Provide the (x, y) coordinate of the cell's center where the given text is located.  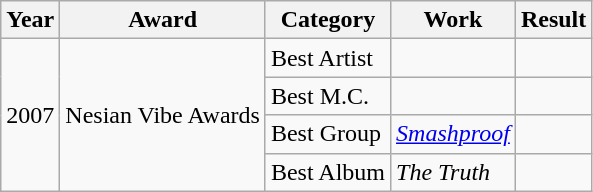
Nesian Vibe Awards (163, 115)
Best Artist (328, 58)
Work (454, 20)
2007 (30, 115)
Smashproof (454, 134)
Result (553, 20)
Year (30, 20)
The Truth (454, 172)
Best M.C. (328, 96)
Category (328, 20)
Best Group (328, 134)
Best Album (328, 172)
Award (163, 20)
